Scan for the cell matching the given text and deliver its [x, y] coordinate at center. 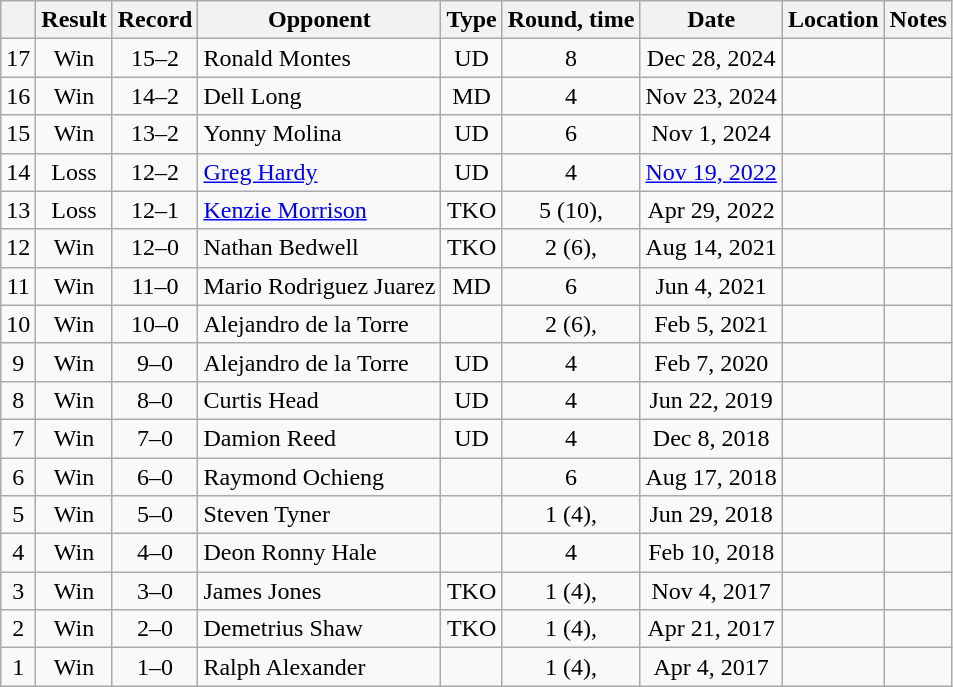
7 [18, 438]
3–0 [155, 591]
Dell Long [320, 96]
11–0 [155, 286]
Aug 17, 2018 [711, 477]
Jun 4, 2021 [711, 286]
Ralph Alexander [320, 667]
Feb 7, 2020 [711, 362]
Apr 21, 2017 [711, 629]
10–0 [155, 324]
Demetrius Shaw [320, 629]
Curtis Head [320, 400]
Nov 1, 2024 [711, 134]
5–0 [155, 515]
Damion Reed [320, 438]
Raymond Ochieng [320, 477]
11 [18, 286]
Type [472, 20]
9–0 [155, 362]
Feb 10, 2018 [711, 553]
6–0 [155, 477]
3 [18, 591]
Dec 28, 2024 [711, 58]
13–2 [155, 134]
13 [18, 210]
Date [711, 20]
Steven Tyner [320, 515]
12–2 [155, 172]
James Jones [320, 591]
Nov 23, 2024 [711, 96]
Result [74, 20]
Jun 29, 2018 [711, 515]
1 [18, 667]
Mario Rodriguez Juarez [320, 286]
Nathan Bedwell [320, 248]
Opponent [320, 20]
14–2 [155, 96]
15 [18, 134]
4–0 [155, 553]
10 [18, 324]
Apr 4, 2017 [711, 667]
16 [18, 96]
Kenzie Morrison [320, 210]
1–0 [155, 667]
Location [833, 20]
9 [18, 362]
2 [18, 629]
Round, time [571, 20]
14 [18, 172]
8–0 [155, 400]
Greg Hardy [320, 172]
Record [155, 20]
5 [18, 515]
Nov 19, 2022 [711, 172]
Feb 5, 2021 [711, 324]
15–2 [155, 58]
Nov 4, 2017 [711, 591]
Aug 14, 2021 [711, 248]
Dec 8, 2018 [711, 438]
12–1 [155, 210]
2–0 [155, 629]
Deon Ronny Hale [320, 553]
5 (10), [571, 210]
Apr 29, 2022 [711, 210]
Ronald Montes [320, 58]
12–0 [155, 248]
12 [18, 248]
Yonny Molina [320, 134]
17 [18, 58]
Notes [918, 20]
7–0 [155, 438]
Jun 22, 2019 [711, 400]
